Scan for the cell matching the given text and deliver its [X, Y] coordinate at center. 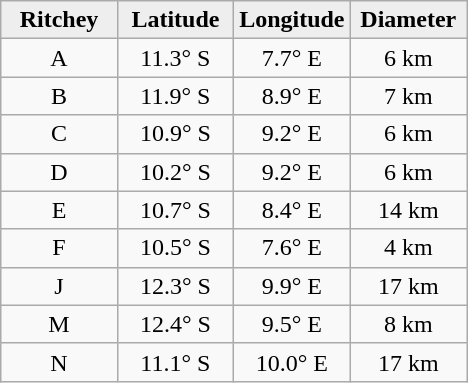
Longitude [292, 20]
11.3° S [175, 58]
11.1° S [175, 362]
D [59, 172]
Latitude [175, 20]
14 km [408, 210]
11.9° S [175, 96]
4 km [408, 248]
12.3° S [175, 286]
C [59, 134]
10.0° E [292, 362]
7 km [408, 96]
9.9° E [292, 286]
N [59, 362]
8.4° E [292, 210]
E [59, 210]
7.7° E [292, 58]
Ritchey [59, 20]
8 km [408, 324]
9.5° E [292, 324]
10.5° S [175, 248]
A [59, 58]
J [59, 286]
8.9° E [292, 96]
10.9° S [175, 134]
10.2° S [175, 172]
12.4° S [175, 324]
B [59, 96]
Diameter [408, 20]
10.7° S [175, 210]
M [59, 324]
7.6° E [292, 248]
F [59, 248]
